Return [x, y] of the center of cell containing provided text 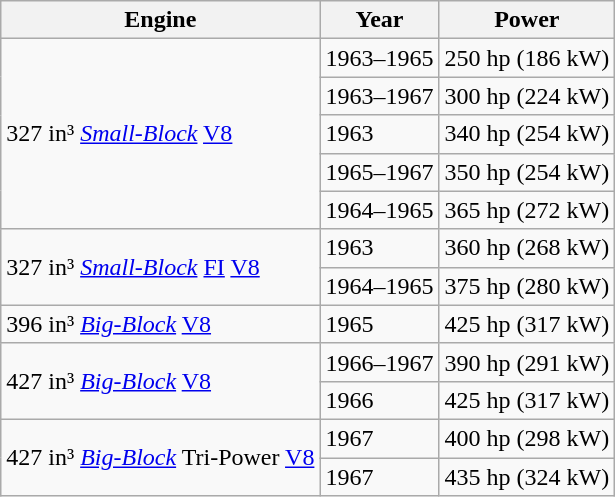
360 hp (268 kW) [527, 248]
390 hp (291 kW) [527, 362]
1966 [380, 400]
1965–1967 [380, 172]
Engine [160, 20]
400 hp (298 kW) [527, 438]
1963–1967 [380, 96]
427 in³ Big-Block Tri-Power V8 [160, 457]
1966–1967 [380, 362]
350 hp (254 kW) [527, 172]
375 hp (280 kW) [527, 286]
435 hp (324 kW) [527, 477]
1963–1965 [380, 58]
Year [380, 20]
365 hp (272 kW) [527, 210]
427 in³ Big-Block V8 [160, 381]
250 hp (186 kW) [527, 58]
327 in³ Small-Block V8 [160, 134]
300 hp (224 kW) [527, 96]
Power [527, 20]
1965 [380, 324]
396 in³ Big-Block V8 [160, 324]
327 in³ Small-Block FI V8 [160, 267]
340 hp (254 kW) [527, 134]
